Extract the (x, y) coordinate from the center of the cell holding the provided text.  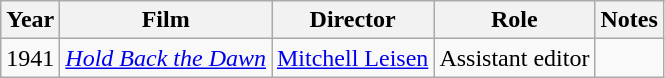
Assistant editor (514, 58)
Year (30, 20)
Role (514, 20)
Director (353, 20)
Film (166, 20)
1941 (30, 58)
Notes (629, 20)
Mitchell Leisen (353, 58)
Hold Back the Dawn (166, 58)
